Capture the cell that displays the provided text and extract its (x, y) central coordinate. 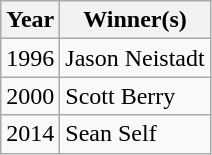
2000 (30, 96)
Sean Self (135, 134)
Scott Berry (135, 96)
Year (30, 20)
Winner(s) (135, 20)
Jason Neistadt (135, 58)
1996 (30, 58)
2014 (30, 134)
